Return the [x, y] coordinate for the center point of the cell that contains the specified text.  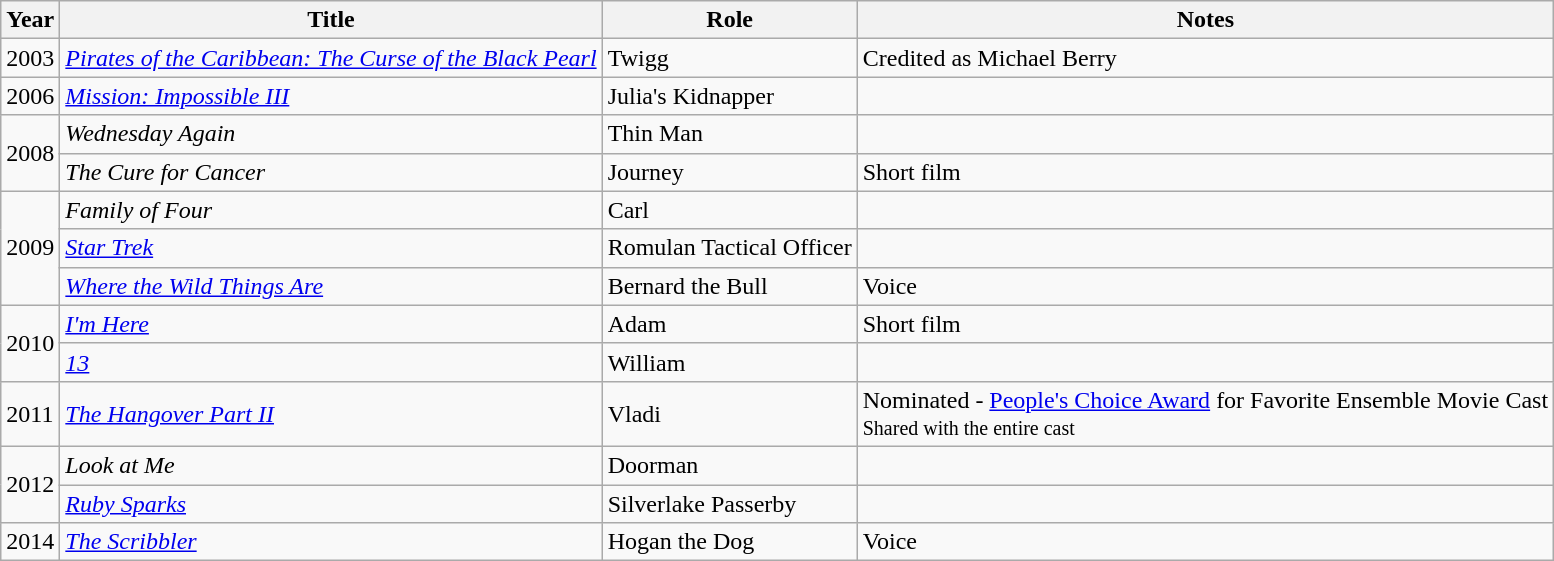
Twigg [730, 58]
Adam [730, 324]
I'm Here [331, 324]
Mission: Impossible III [331, 96]
2006 [30, 96]
Title [331, 20]
2011 [30, 414]
2003 [30, 58]
Silverlake Passerby [730, 503]
Pirates of the Caribbean: The Curse of the Black Pearl [331, 58]
The Scribbler [331, 542]
Vladi [730, 414]
Ruby Sparks [331, 503]
Journey [730, 172]
Julia's Kidnapper [730, 96]
Star Trek [331, 248]
13 [331, 362]
Role [730, 20]
Look at Me [331, 465]
2012 [30, 484]
Notes [1205, 20]
The Hangover Part II [331, 414]
Credited as Michael Berry [1205, 58]
Wednesday Again [331, 134]
Family of Four [331, 210]
William [730, 362]
2009 [30, 248]
2014 [30, 542]
The Cure for Cancer [331, 172]
2010 [30, 343]
Year [30, 20]
Doorman [730, 465]
Carl [730, 210]
Nominated - People's Choice Award for Favorite Ensemble Movie CastShared with the entire cast [1205, 414]
Hogan the Dog [730, 542]
Thin Man [730, 134]
Romulan Tactical Officer [730, 248]
Where the Wild Things Are [331, 286]
Bernard the Bull [730, 286]
2008 [30, 153]
